Search for the cell housing the specified text and yield its [X, Y] center coordinate. 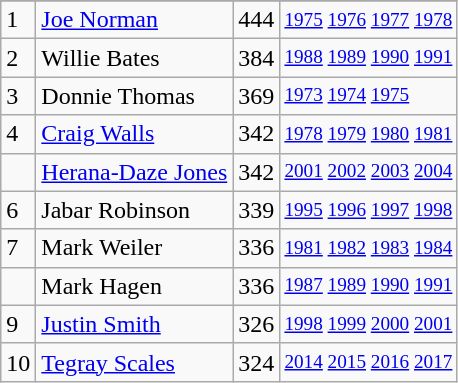
339 [256, 210]
Craig Walls [134, 134]
2001 2002 2003 2004 [368, 172]
Tegray Scales [134, 362]
1987 1989 1990 1991 [368, 286]
369 [256, 96]
326 [256, 324]
10 [18, 362]
1981 1982 1983 1984 [368, 248]
1973 1974 1975 [368, 96]
Joe Norman [134, 20]
Justin Smith [134, 324]
2 [18, 58]
4 [18, 134]
1998 1999 2000 2001 [368, 324]
6 [18, 210]
9 [18, 324]
Jabar Robinson [134, 210]
Mark Weiler [134, 248]
1995 1996 1997 1998 [368, 210]
7 [18, 248]
2014 2015 2016 2017 [368, 362]
Mark Hagen [134, 286]
Willie Bates [134, 58]
1978 1979 1980 1981 [368, 134]
Donnie Thomas [134, 96]
Herana-Daze Jones [134, 172]
1 [18, 20]
384 [256, 58]
444 [256, 20]
324 [256, 362]
1975 1976 1977 1978 [368, 20]
3 [18, 96]
1988 1989 1990 1991 [368, 58]
